Identify which cell holds the provided text, then report its (X, Y) central coordinate. 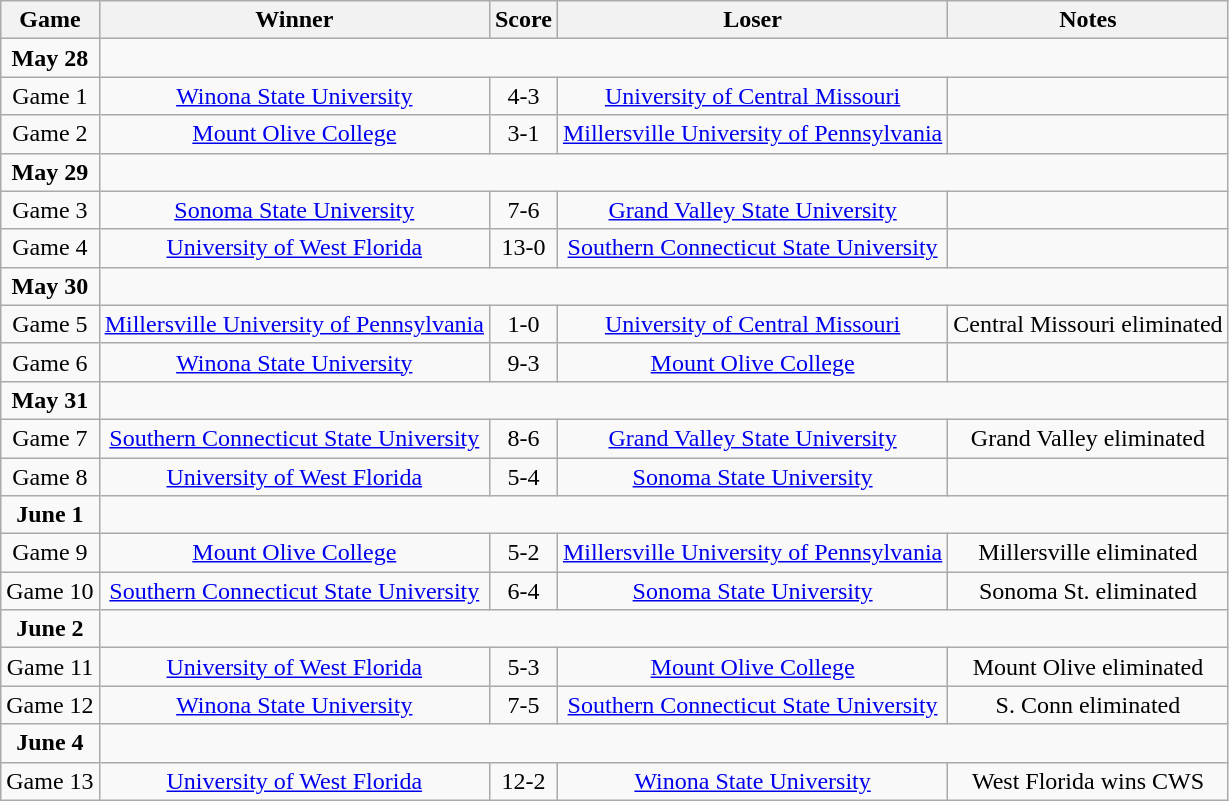
6-4 (523, 591)
Game 6 (50, 362)
Game 8 (50, 477)
8-6 (523, 438)
Millersville eliminated (1088, 553)
Loser (752, 20)
4-3 (523, 96)
June 4 (50, 743)
Sonoma St. eliminated (1088, 591)
1-0 (523, 324)
Game 12 (50, 705)
5-2 (523, 553)
7-5 (523, 705)
13-0 (523, 248)
West Florida wins CWS (1088, 781)
Game 11 (50, 667)
May 31 (50, 400)
Notes (1088, 20)
9-3 (523, 362)
Game 9 (50, 553)
S. Conn eliminated (1088, 705)
Game 7 (50, 438)
Game 2 (50, 134)
Game 13 (50, 781)
Game 4 (50, 248)
May 28 (50, 58)
Central Missouri eliminated (1088, 324)
Score (523, 20)
5-3 (523, 667)
5-4 (523, 477)
Game 1 (50, 96)
May 30 (50, 286)
Mount Olive eliminated (1088, 667)
May 29 (50, 172)
Game 3 (50, 210)
June 2 (50, 629)
Winner (294, 20)
7-6 (523, 210)
3-1 (523, 134)
Game (50, 20)
Game 5 (50, 324)
June 1 (50, 515)
12-2 (523, 781)
Game 10 (50, 591)
Grand Valley eliminated (1088, 438)
